Identify which cell holds the provided text, then report its [X, Y] central coordinate. 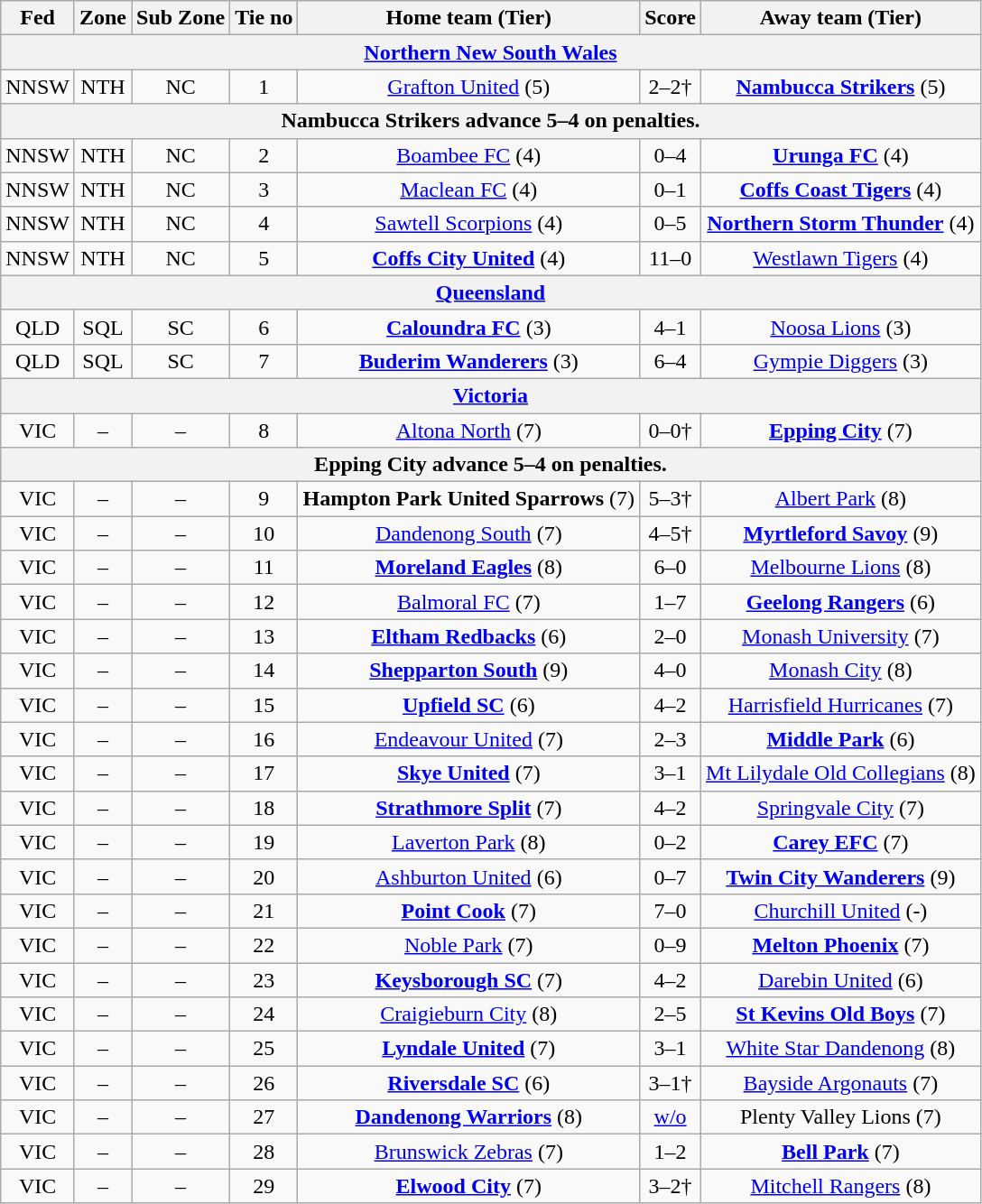
Monash City (8) [841, 671]
Westlawn Tigers (4) [841, 258]
Upfield SC (6) [469, 705]
4 [264, 224]
Nambucca Strikers (5) [841, 87]
St Kevins Old Boys (7) [841, 1014]
1 [264, 87]
Melbourne Lions (8) [841, 568]
13 [264, 636]
Elwood City (7) [469, 1186]
Shepparton South (9) [469, 671]
Melton Phoenix (7) [841, 945]
20 [264, 876]
Coffs City United (4) [469, 258]
Myrtleford Savoy (9) [841, 533]
Balmoral FC (7) [469, 602]
Craigieburn City (8) [469, 1014]
24 [264, 1014]
Eltham Redbacks (6) [469, 636]
18 [264, 808]
0–5 [671, 224]
29 [264, 1186]
Away team (Tier) [841, 18]
3 [264, 190]
3–2† [671, 1186]
0–7 [671, 876]
Bayside Argonauts (7) [841, 1083]
11–0 [671, 258]
Dandenong South (7) [469, 533]
Queensland [491, 292]
Moreland Eagles (8) [469, 568]
Nambucca Strikers advance 5–4 on penalties. [491, 121]
Springvale City (7) [841, 808]
Laverton Park (8) [469, 842]
Skye United (7) [469, 773]
Urunga FC (4) [841, 155]
Harrisfield Hurricanes (7) [841, 705]
Altona North (7) [469, 431]
Coffs Coast Tigers (4) [841, 190]
6 [264, 327]
26 [264, 1083]
4–0 [671, 671]
Caloundra FC (3) [469, 327]
Noble Park (7) [469, 945]
Tie no [264, 18]
Grafton United (5) [469, 87]
White Star Dandenong (8) [841, 1049]
Geelong Rangers (6) [841, 602]
Fed [38, 18]
Middle Park (6) [841, 739]
Brunswick Zebras (7) [469, 1152]
0–4 [671, 155]
Sub Zone [181, 18]
5 [264, 258]
4–5† [671, 533]
Score [671, 18]
2–3 [671, 739]
Epping City (7) [841, 431]
Point Cook (7) [469, 911]
27 [264, 1117]
17 [264, 773]
Endeavour United (7) [469, 739]
6–4 [671, 361]
23 [264, 979]
Strathmore Split (7) [469, 808]
Albert Park (8) [841, 499]
0–9 [671, 945]
Gympie Diggers (3) [841, 361]
Twin City Wanderers (9) [841, 876]
2 [264, 155]
2–0 [671, 636]
Northern New South Wales [491, 52]
11 [264, 568]
w/o [671, 1117]
6–0 [671, 568]
4–1 [671, 327]
5–3† [671, 499]
Boambee FC (4) [469, 155]
16 [264, 739]
Maclean FC (4) [469, 190]
7 [264, 361]
Victoria [491, 395]
10 [264, 533]
Bell Park (7) [841, 1152]
9 [264, 499]
1–7 [671, 602]
1–2 [671, 1152]
Noosa Lions (3) [841, 327]
2–2† [671, 87]
Northern Storm Thunder (4) [841, 224]
8 [264, 431]
Lyndale United (7) [469, 1049]
28 [264, 1152]
Epping City advance 5–4 on penalties. [491, 465]
Keysborough SC (7) [469, 979]
Home team (Tier) [469, 18]
19 [264, 842]
Mitchell Rangers (8) [841, 1186]
Zone [103, 18]
Hampton Park United Sparrows (7) [469, 499]
0–2 [671, 842]
Ashburton United (6) [469, 876]
3–1† [671, 1083]
Carey EFC (7) [841, 842]
0–0† [671, 431]
12 [264, 602]
Monash University (7) [841, 636]
14 [264, 671]
0–1 [671, 190]
15 [264, 705]
Sawtell Scorpions (4) [469, 224]
Churchill United (-) [841, 911]
25 [264, 1049]
Mt Lilydale Old Collegians (8) [841, 773]
7–0 [671, 911]
Plenty Valley Lions (7) [841, 1117]
22 [264, 945]
2–5 [671, 1014]
21 [264, 911]
Dandenong Warriors (8) [469, 1117]
Riversdale SC (6) [469, 1083]
Buderim Wanderers (3) [469, 361]
Darebin United (6) [841, 979]
